Capture the cell that displays the provided text and extract its (x, y) central coordinate. 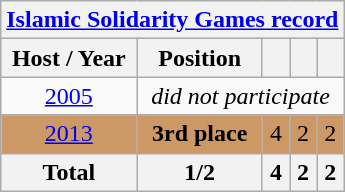
2005 (69, 96)
Host / Year (69, 58)
did not participate (240, 96)
3rd place (200, 134)
2013 (69, 134)
Position (200, 58)
1/2 (200, 172)
Islamic Solidarity Games record (172, 20)
Total (69, 172)
